Capture the cell that displays the provided text and extract its [x, y] central coordinate. 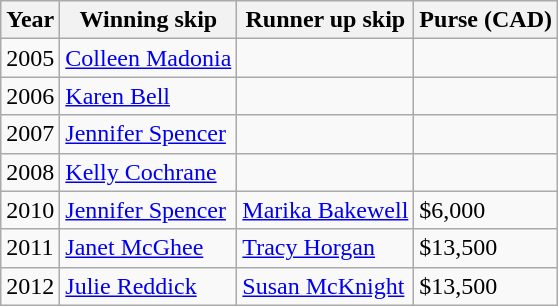
Colleen Madonia [148, 58]
Purse (CAD) [486, 20]
Tracy Horgan [326, 248]
2007 [30, 134]
2012 [30, 286]
Marika Bakewell [326, 210]
Karen Bell [148, 96]
2008 [30, 172]
Runner up skip [326, 20]
2005 [30, 58]
Susan McKnight [326, 286]
Year [30, 20]
Winning skip [148, 20]
2011 [30, 248]
Kelly Cochrane [148, 172]
2010 [30, 210]
Julie Reddick [148, 286]
Janet McGhee [148, 248]
$6,000 [486, 210]
2006 [30, 96]
